Return the (x, y) coordinate for the center point of the cell that contains the specified text.  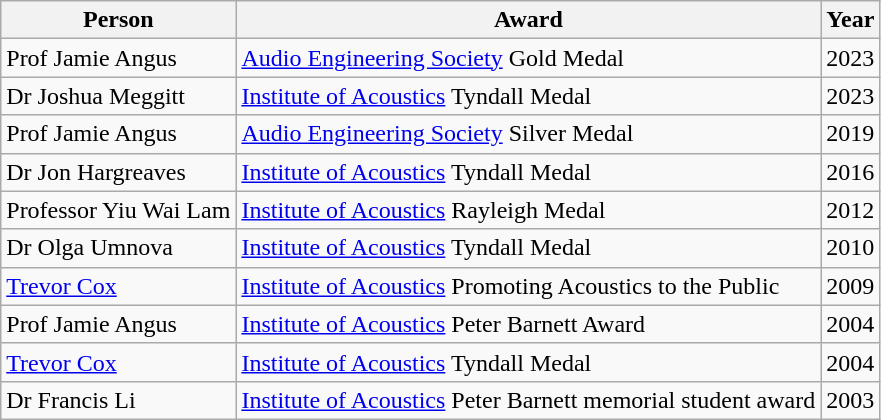
2012 (850, 210)
2009 (850, 286)
Dr Joshua Meggitt (118, 96)
Dr Francis Li (118, 400)
Audio Engineering Society Gold Medal (528, 58)
Person (118, 20)
Institute of Acoustics Peter Barnett Award (528, 324)
Institute of Acoustics Promoting Acoustics to the Public (528, 286)
2003 (850, 400)
Institute of Acoustics Peter Barnett memorial student award (528, 400)
Audio Engineering Society Silver Medal (528, 134)
Institute of Acoustics Rayleigh Medal (528, 210)
2016 (850, 172)
2019 (850, 134)
Year (850, 20)
Dr Jon Hargreaves (118, 172)
Dr Olga Umnova (118, 248)
Professor Yiu Wai Lam (118, 210)
Award (528, 20)
2010 (850, 248)
